Locate the cell with the specified text and output its (x, y) center coordinate. 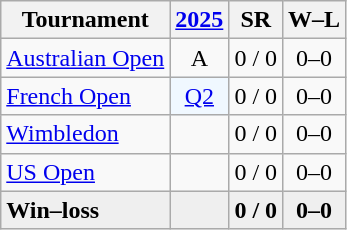
Tournament (86, 20)
Q2 (200, 96)
US Open (86, 172)
Australian Open (86, 58)
Wimbledon (86, 134)
W–L (314, 20)
A (200, 58)
SR (256, 20)
French Open (86, 96)
Win–loss (86, 210)
2025 (200, 20)
